Search for the cell housing the specified text and yield its [x, y] center coordinate. 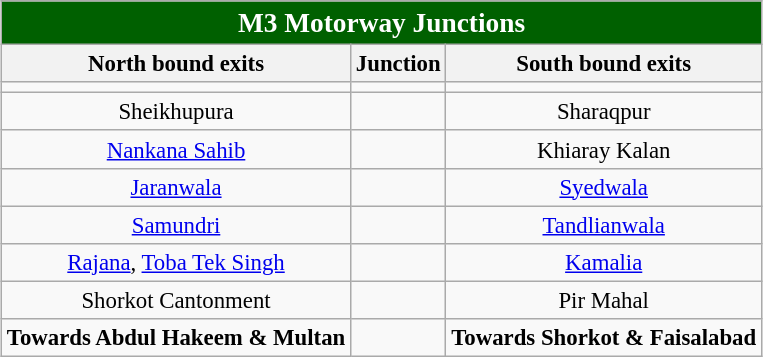
Rajana, Toba Tek Singh [176, 262]
Towards Shorkot & Faisalabad [604, 338]
Jaranwala [176, 187]
South bound exits [604, 64]
Nankana Sahib [176, 150]
Towards Abdul Hakeem & Multan [176, 338]
Khiaray Kalan [604, 150]
Pir Mahal [604, 300]
North bound exits [176, 64]
Kamalia [604, 262]
Shorkot Cantonment [176, 300]
Samundri [176, 225]
Junction [398, 64]
M3 Motorway Junctions [382, 23]
Tandlianwala [604, 225]
Sheikhupura [176, 112]
Sharaqpur [604, 112]
Syedwala [604, 187]
